Identify which cell holds the provided text, then report its (x, y) central coordinate. 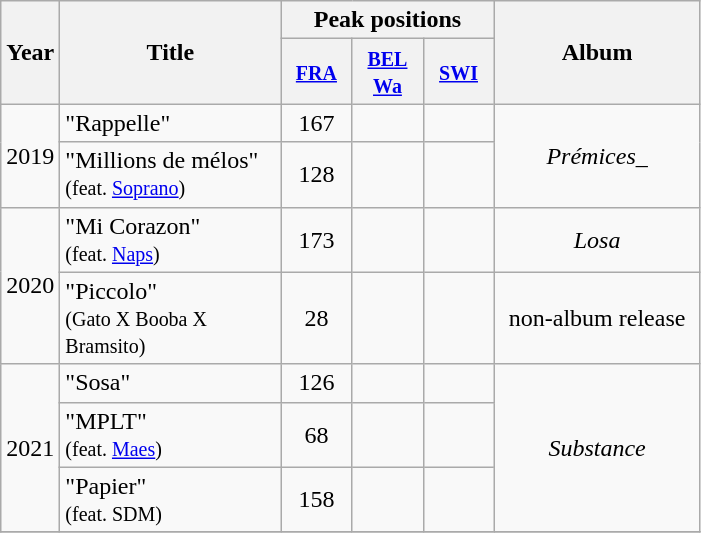
68 (316, 434)
Peak positions (388, 20)
"Piccolo"(Gato X Booba X Bramsito) (170, 318)
"Mi Corazon"(feat. Naps) (170, 240)
126 (316, 383)
173 (316, 240)
Losa (597, 240)
2021 (30, 448)
"Papier"(feat. SDM) (170, 500)
SWI (458, 72)
2020 (30, 286)
Album (597, 52)
Title (170, 52)
Prémices_ (597, 156)
167 (316, 123)
28 (316, 318)
"Millions de mélos"(feat. Soprano) (170, 174)
non-album release (597, 318)
BEL Wa (388, 72)
128 (316, 174)
Year (30, 52)
2019 (30, 156)
FRA (316, 72)
"Sosa" (170, 383)
158 (316, 500)
"Rappelle" (170, 123)
Substance (597, 448)
"MPLT"(feat. Maes) (170, 434)
